Scan for the cell matching the given text and deliver its [x, y] coordinate at center. 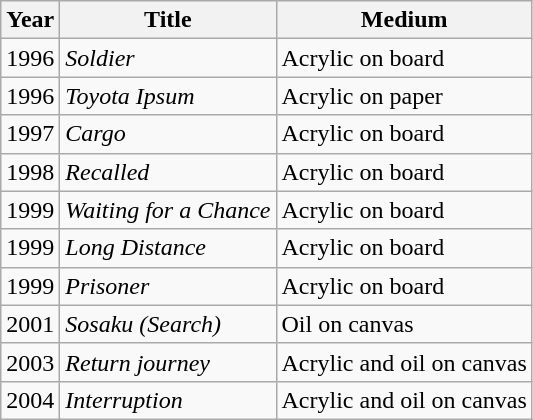
Acrylic on paper [404, 96]
Soldier [168, 58]
Interruption [168, 400]
Prisoner [168, 286]
Year [30, 20]
2004 [30, 400]
Long Distance [168, 248]
1997 [30, 134]
Oil on canvas [404, 324]
Title [168, 20]
Cargo [168, 134]
Toyota Ipsum [168, 96]
2001 [30, 324]
2003 [30, 362]
Medium [404, 20]
Recalled [168, 172]
1998 [30, 172]
Sosaku (Search) [168, 324]
Waiting for a Chance [168, 210]
Return journey [168, 362]
